Return (x, y) of the center of cell containing provided text 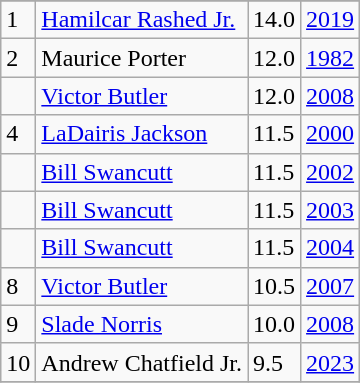
2004 (330, 248)
Hamilcar Rashed Jr. (142, 20)
2007 (330, 286)
1 (18, 20)
2000 (330, 134)
9 (18, 324)
10 (18, 362)
2023 (330, 362)
10.0 (274, 324)
Slade Norris (142, 324)
9.5 (274, 362)
2019 (330, 20)
14.0 (274, 20)
2003 (330, 210)
4 (18, 134)
Andrew Chatfield Jr. (142, 362)
Maurice Porter (142, 58)
10.5 (274, 286)
LaDairis Jackson (142, 134)
2002 (330, 172)
1982 (330, 58)
8 (18, 286)
2 (18, 58)
